Determine the (x, y) coordinate at the center of the cell enclosing the given text.  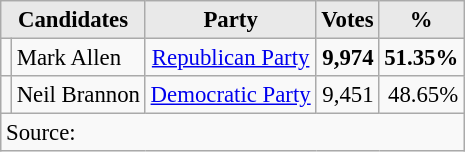
Candidates (74, 20)
Republican Party (230, 58)
9,974 (348, 58)
Party (230, 20)
Source: (232, 133)
48.65% (422, 95)
Mark Allen (78, 58)
Neil Brannon (78, 95)
Votes (348, 20)
51.35% (422, 58)
Democratic Party (230, 95)
% (422, 20)
9,451 (348, 95)
